Return the [x, y] coordinate for the center point of the cell that contains the specified text.  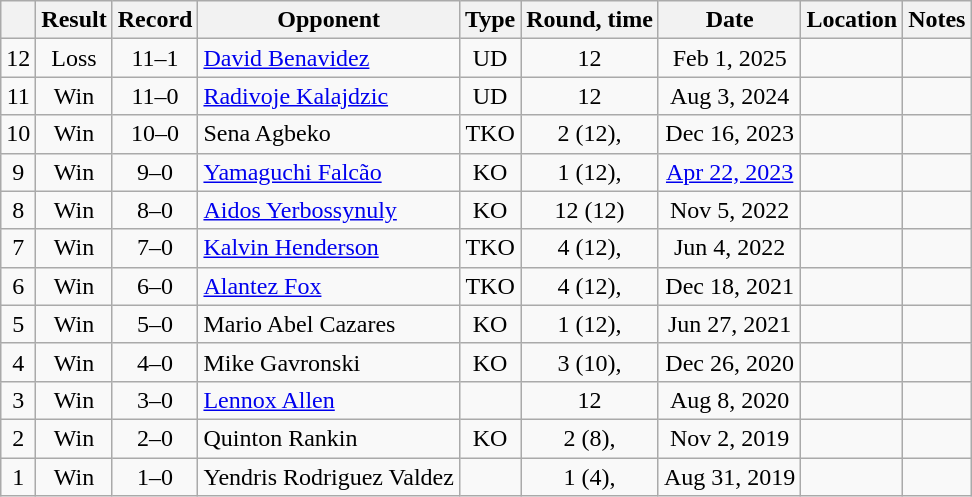
7 [18, 248]
Dec 18, 2021 [729, 286]
11–0 [155, 96]
1 (4), [590, 477]
8 [18, 210]
10 [18, 134]
3 (10), [590, 362]
11–1 [155, 58]
5 [18, 324]
Sena Agbeko [328, 134]
Aidos Yerbossynuly [328, 210]
Nov 5, 2022 [729, 210]
8–0 [155, 210]
Alantez Fox [328, 286]
10–0 [155, 134]
3–0 [155, 400]
3 [18, 400]
5–0 [155, 324]
Notes [937, 20]
Date [729, 20]
7–0 [155, 248]
Lennox Allen [328, 400]
Jun 27, 2021 [729, 324]
1–0 [155, 477]
Jun 4, 2022 [729, 248]
Round, time [590, 20]
Dec 26, 2020 [729, 362]
Aug 31, 2019 [729, 477]
Apr 22, 2023 [729, 172]
2 (8), [590, 438]
Radivoje Kalajdzic [328, 96]
Nov 2, 2019 [729, 438]
9–0 [155, 172]
Aug 3, 2024 [729, 96]
11 [18, 96]
Kalvin Henderson [328, 248]
David Benavidez [328, 58]
Result [74, 20]
Yendris Rodriguez Valdez [328, 477]
Type [490, 20]
Mario Abel Cazares [328, 324]
9 [18, 172]
2 (12), [590, 134]
Aug 8, 2020 [729, 400]
4 [18, 362]
Feb 1, 2025 [729, 58]
Mike Gavronski [328, 362]
1 [18, 477]
Yamaguchi Falcão [328, 172]
2–0 [155, 438]
Opponent [328, 20]
Dec 16, 2023 [729, 134]
6–0 [155, 286]
Location [852, 20]
Loss [74, 58]
6 [18, 286]
12 (12) [590, 210]
Quinton Rankin [328, 438]
4–0 [155, 362]
2 [18, 438]
Record [155, 20]
